Return the (x, y) coordinate for the center point of the cell that contains the specified text.  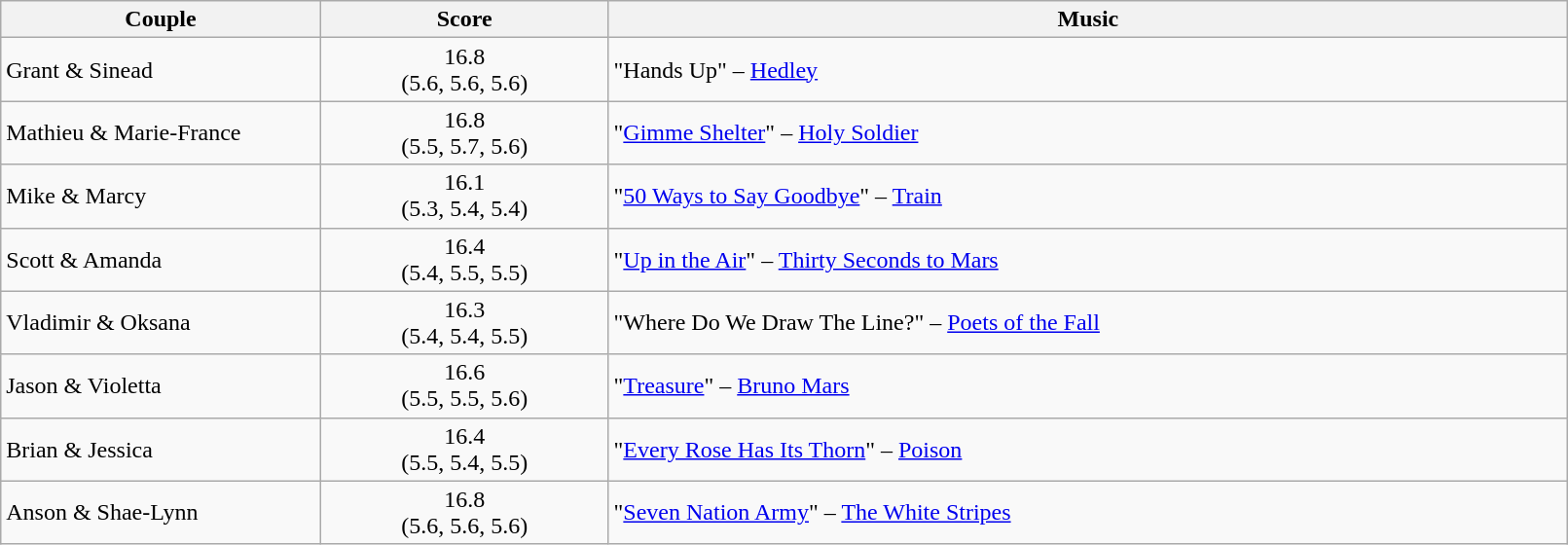
Mathieu & Marie-France (162, 132)
Score (464, 19)
"Up in the Air" – Thirty Seconds to Mars (1088, 259)
"50 Ways to Say Goodbye" – Train (1088, 197)
16.4 (5.4, 5.5, 5.5) (464, 259)
16.1 (5.3, 5.4, 5.4) (464, 197)
Grant & Sinead (162, 70)
16.3 (5.4, 5.4, 5.5) (464, 323)
Vladimir & Oksana (162, 323)
Brian & Jessica (162, 450)
16.4 (5.5, 5.4, 5.5) (464, 450)
"Treasure" – Bruno Mars (1088, 385)
"Hands Up" – Hedley (1088, 70)
Couple (162, 19)
Music (1088, 19)
16.8 (5.5, 5.7, 5.6) (464, 132)
"Where Do We Draw The Line?" – Poets of the Fall (1088, 323)
"Gimme Shelter" – Holy Soldier (1088, 132)
"Every Rose Has Its Thorn" – Poison (1088, 450)
Scott & Amanda (162, 259)
Jason & Violetta (162, 385)
Mike & Marcy (162, 197)
16.6 (5.5, 5.5, 5.6) (464, 385)
"Seven Nation Army" – The White Stripes (1088, 512)
Anson & Shae-Lynn (162, 512)
